Pinpoint the cell where the given text exists, returning its [X, Y] midpoint coordinate. 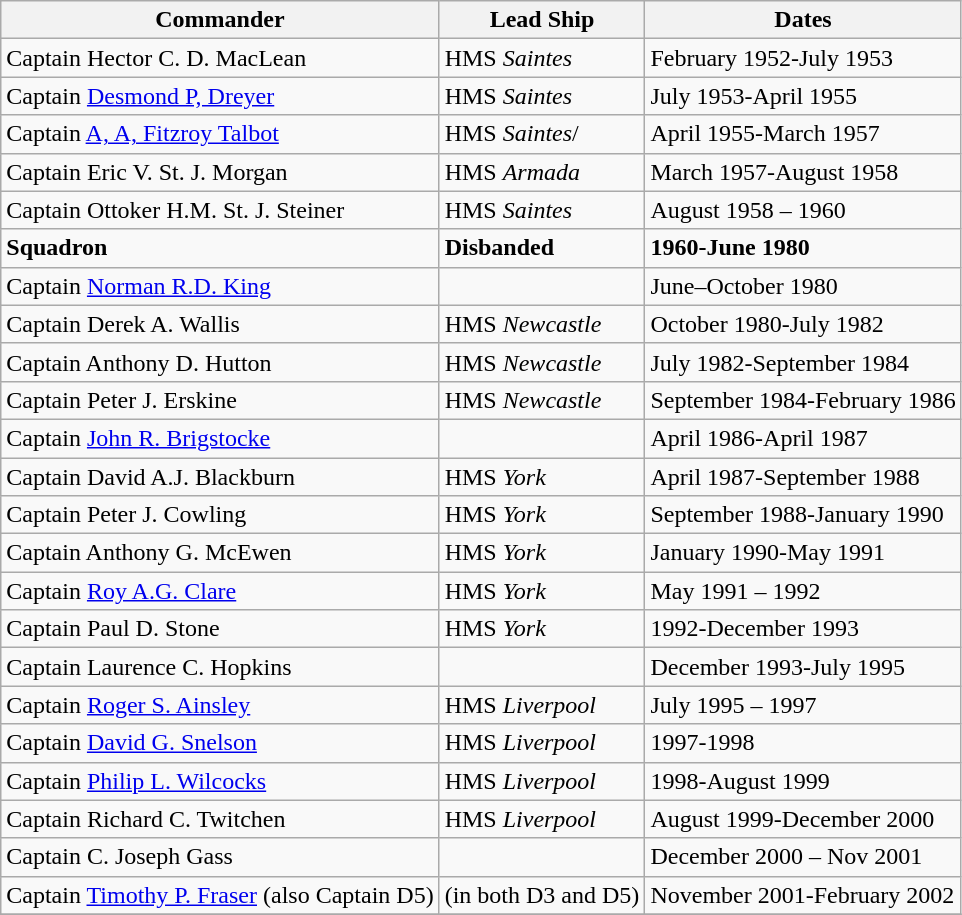
Captain Peter J. Erskine [220, 400]
November 2001-February 2002 [803, 895]
Captain David A.J. Blackburn [220, 477]
HMS Saintes/ [542, 134]
Captain Desmond P, Dreyer [220, 96]
Captain Roy A.G. Clare [220, 591]
April 1987-September 1988 [803, 477]
Captain Hector C. D. MacLean [220, 58]
Squadron [220, 248]
Captain Norman R.D. King [220, 286]
(in both D3 and D5) [542, 895]
May 1991 – 1992 [803, 591]
Lead Ship [542, 20]
1992-December 1993 [803, 629]
January 1990-May 1991 [803, 553]
Captain Ottoker H.M. St. J. Steiner [220, 210]
Captain Peter J. Cowling [220, 515]
Captain Anthony G. McEwen [220, 553]
September 1984-February 1986 [803, 400]
February 1952-July 1953 [803, 58]
Captain C. Joseph Gass [220, 857]
Captain Roger S. Ainsley [220, 705]
Captain John R. Brigstocke [220, 438]
July 1953-April 1955 [803, 96]
August 1999-December 2000 [803, 819]
August 1958 – 1960 [803, 210]
Captain Derek A. Wallis [220, 324]
1960-June 1980 [803, 248]
June–October 1980 [803, 286]
Captain Anthony D. Hutton [220, 362]
April 1986-April 1987 [803, 438]
Captain Eric V. St. J. Morgan [220, 172]
September 1988-January 1990 [803, 515]
Captain Timothy P. Fraser (also Captain D5) [220, 895]
HMS Armada [542, 172]
1998-August 1999 [803, 781]
Captain A, A, Fitzroy Talbot [220, 134]
Captain Philip L. Wilcocks [220, 781]
December 1993-July 1995 [803, 667]
December 2000 – Nov 2001 [803, 857]
April 1955-March 1957 [803, 134]
Captain Laurence C. Hopkins [220, 667]
Dates [803, 20]
Captain David G. Snelson [220, 743]
July 1995 – 1997 [803, 705]
Commander [220, 20]
Disbanded [542, 248]
October 1980-July 1982 [803, 324]
July 1982-September 1984 [803, 362]
1997-1998 [803, 743]
Captain Paul D. Stone [220, 629]
March 1957-August 1958 [803, 172]
Captain Richard C. Twitchen [220, 819]
